From the cell containing the given text, extract its center point as [X, Y] coordinate. 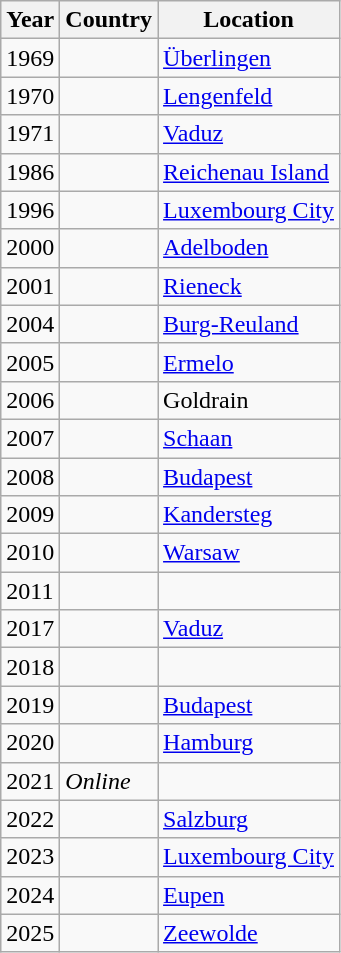
Lengenfeld [249, 96]
1986 [30, 172]
Kandersteg [249, 515]
Reichenau Island [249, 172]
2008 [30, 477]
Eupen [249, 895]
2001 [30, 286]
2004 [30, 324]
Goldrain [249, 400]
2017 [30, 629]
Zeewolde [249, 933]
Adelboden [249, 248]
Warsaw [249, 553]
1969 [30, 58]
1971 [30, 134]
2019 [30, 705]
Ermelo [249, 362]
2020 [30, 743]
2025 [30, 933]
Rieneck [249, 286]
2010 [30, 553]
Hamburg [249, 743]
2023 [30, 857]
Burg-Reuland [249, 324]
1970 [30, 96]
Schaan [249, 438]
2009 [30, 515]
Country [109, 20]
Überlingen [249, 58]
2018 [30, 667]
2007 [30, 438]
2021 [30, 781]
Online [109, 781]
Location [249, 20]
1996 [30, 210]
2022 [30, 819]
Salzburg [249, 819]
2024 [30, 895]
Year [30, 20]
2011 [30, 591]
2006 [30, 400]
2005 [30, 362]
2000 [30, 248]
